Identify which cell holds the provided text, then report its (x, y) central coordinate. 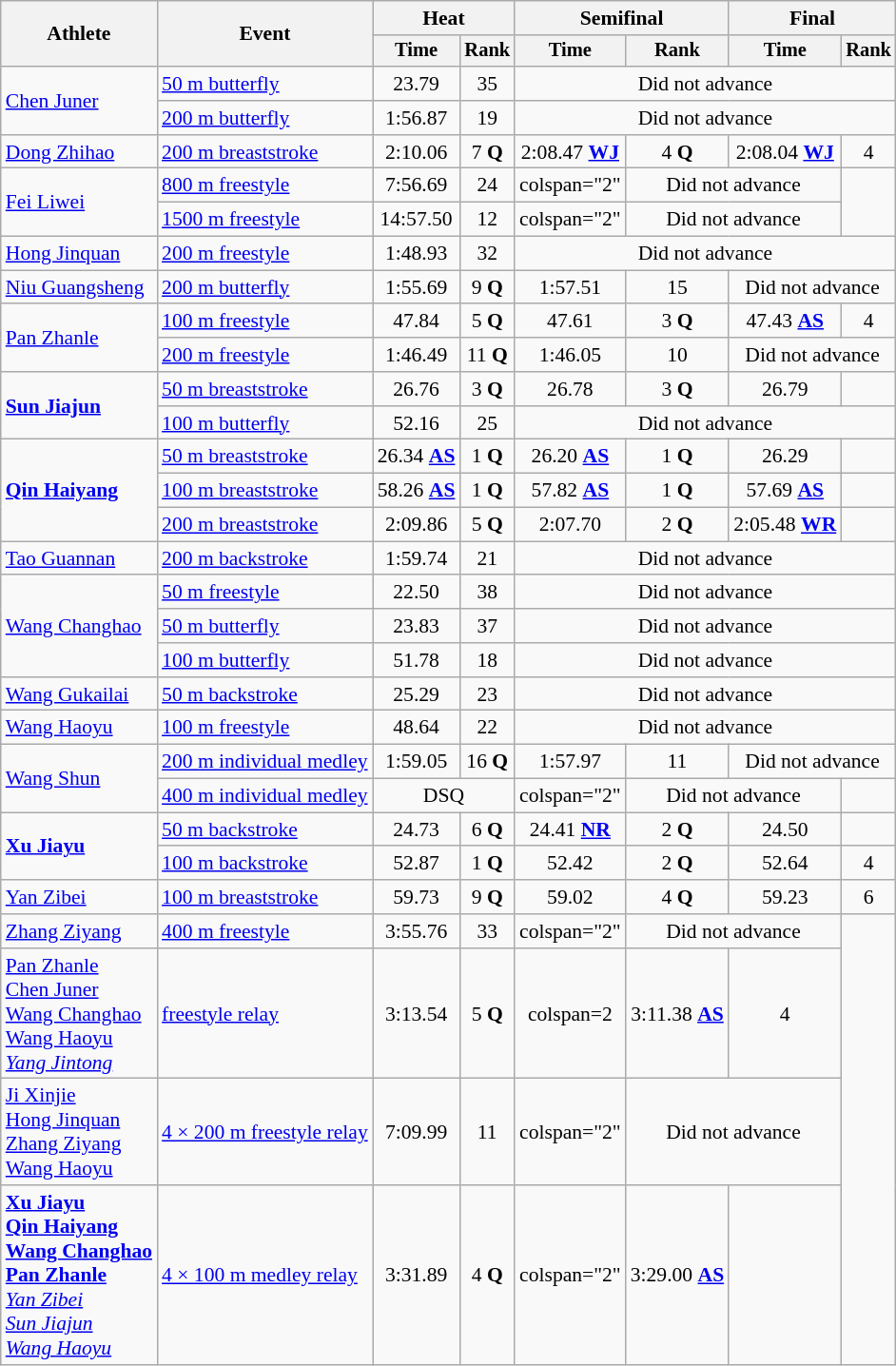
Wang Gukailai (79, 694)
400 m freestyle (264, 931)
24 (487, 185)
24.50 (785, 829)
18 (487, 660)
2:05.48 WR (785, 525)
23.79 (417, 84)
200 m backstroke (264, 558)
2:10.06 (417, 152)
24.73 (417, 829)
Pan Zhanle (79, 339)
Zhang Ziyang (79, 931)
52.42 (571, 864)
51.78 (417, 660)
57.82 AS (571, 491)
10 (677, 355)
57.69 AS (785, 491)
4 × 200 m freestyle relay (264, 1132)
47.43 AS (785, 322)
Semifinal (622, 18)
Heat (443, 18)
23.83 (417, 626)
Ji Xinjie Hong Jinquan Zhang Ziyang Wang Haoyu (79, 1132)
100 m backstroke (264, 864)
400 m individual medley (264, 796)
1:57.97 (571, 762)
24.41 NR (571, 829)
Xu Jiayu (79, 847)
32 (487, 254)
1:59.05 (417, 762)
14:57.50 (417, 220)
26.76 (417, 389)
freestyle relay (264, 1014)
59.73 (417, 897)
4 × 100 m medley relay (264, 1275)
1:46.05 (571, 355)
2:09.86 (417, 525)
26.79 (785, 389)
26.34 AS (417, 457)
Tao Guannan (79, 558)
Athlete (79, 34)
2:07.70 (571, 525)
2:08.47 WJ (571, 152)
33 (487, 931)
1500 m freestyle (264, 220)
12 (487, 220)
37 (487, 626)
52.16 (417, 423)
Fei Liwei (79, 202)
48.64 (417, 728)
35 (487, 84)
6 (868, 897)
3:31.89 (417, 1275)
38 (487, 593)
23 (487, 694)
26.29 (785, 457)
52.87 (417, 864)
1:46.49 (417, 355)
2:08.04 WJ (785, 152)
1:55.69 (417, 287)
22 (487, 728)
26.78 (571, 389)
800 m freestyle (264, 185)
25.29 (417, 694)
16 Q (487, 762)
DSQ (443, 796)
colspan=2 (571, 1014)
1:57.51 (571, 287)
Wang Haoyu (79, 728)
Pan Zhanle Chen Juner Wang Changhao Wang Haoyu Yang Jintong (79, 1014)
1:59.74 (417, 558)
1:56.87 (417, 118)
25 (487, 423)
7 Q (487, 152)
Hong Jinquan (79, 254)
58.26 AS (417, 491)
Chen Juner (79, 101)
21 (487, 558)
Yan Zibei (79, 897)
50 m freestyle (264, 593)
Final (812, 18)
47.61 (571, 322)
22.50 (417, 593)
Xu JiayuQin HaiyangWang ChanghaoPan ZhanleYan ZibeiSun JiajunWang Haoyu (79, 1275)
11 Q (487, 355)
Niu Guangsheng (79, 287)
3:11.38 AS (677, 1014)
6 Q (487, 829)
26.20 AS (571, 457)
Sun Jiajun (79, 405)
15 (677, 287)
1:48.93 (417, 254)
Wang Changhao (79, 626)
59.23 (785, 897)
Qin Haiyang (79, 491)
200 m individual medley (264, 762)
3:29.00 AS (677, 1275)
47.84 (417, 322)
3:55.76 (417, 931)
7:09.99 (417, 1132)
52.64 (785, 864)
7:56.69 (417, 185)
Dong Zhihao (79, 152)
19 (487, 118)
Event (264, 34)
59.02 (571, 897)
3:13.54 (417, 1014)
Wang Shun (79, 778)
